From the cell containing the given text, extract its center point as [x, y] coordinate. 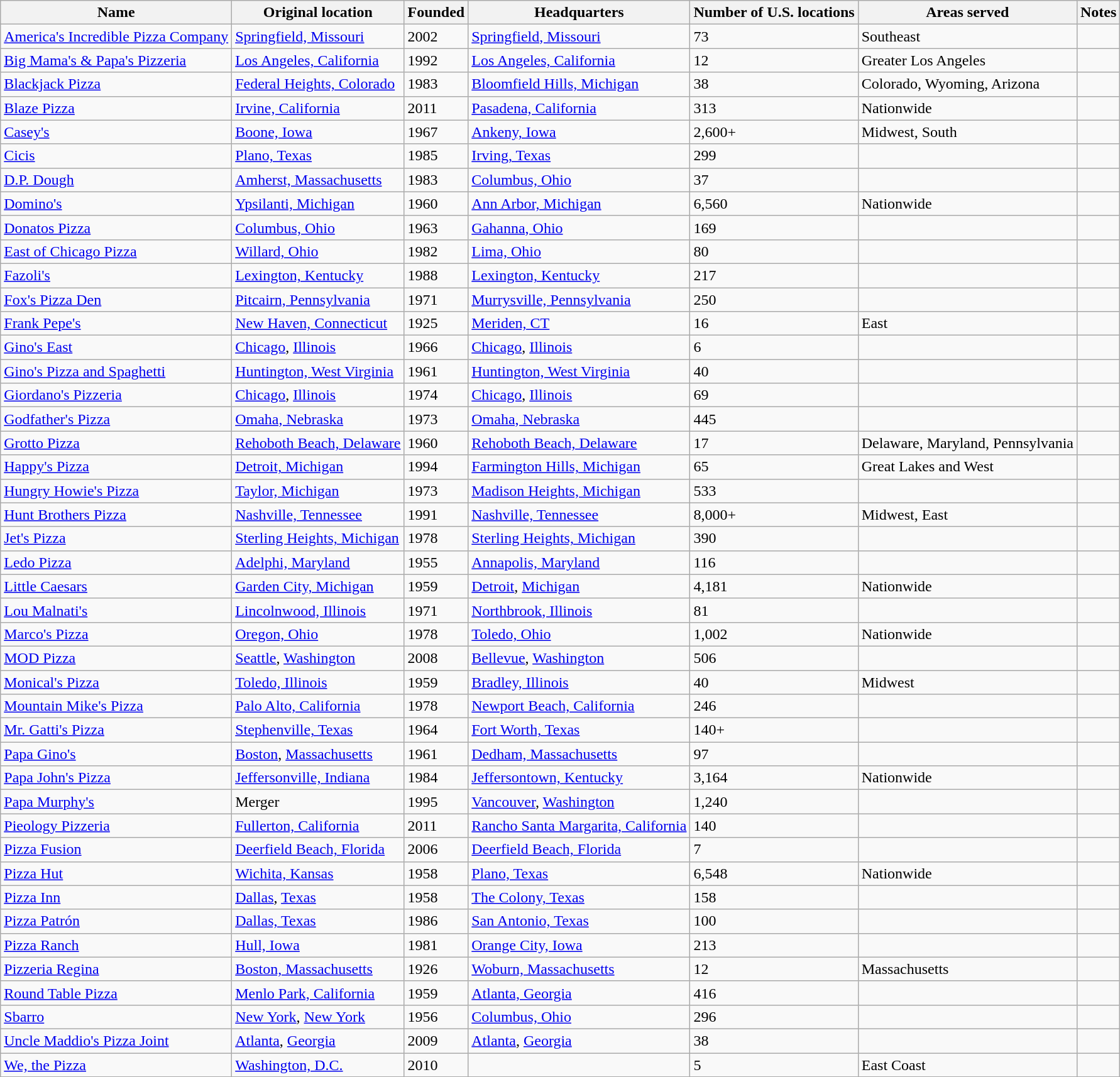
Fort Worth, Texas [579, 730]
Pizza Ranch [116, 945]
Big Mama's & Papa's Pizzeria [116, 60]
Amherst, Massachusetts [318, 180]
2002 [436, 36]
Original location [318, 13]
Great Lakes and West [967, 467]
Founded [436, 13]
Uncle Maddio's Pizza Joint [116, 1041]
Wichita, Kansas [318, 873]
1984 [436, 778]
Gino's East [116, 347]
Rancho Santa Margarita, California [579, 826]
Ledo Pizza [116, 562]
Pizzeria Regina [116, 969]
Papa Gino's [116, 754]
Vancouver, Washington [579, 802]
2,600+ [774, 132]
Jeffersontown, Kentucky [579, 778]
Taylor, Michigan [318, 491]
Fullerton, California [318, 826]
Number of U.S. locations [774, 13]
65 [774, 467]
The Colony, Texas [579, 897]
Round Table Pizza [116, 993]
158 [774, 897]
3,164 [774, 778]
Menlo Park, California [318, 993]
Godfather's Pizza [116, 419]
Colorado, Wyoming, Arizona [967, 84]
Northbrook, Illinois [579, 610]
Little Caesars [116, 586]
80 [774, 251]
140+ [774, 730]
Happy's Pizza [116, 467]
Greater Los Angeles [967, 60]
Casey's [116, 132]
140 [774, 826]
Midwest [967, 682]
69 [774, 395]
Midwest, South [967, 132]
Notes [1098, 13]
We, the Pizza [116, 1065]
Gahanna, Ohio [579, 227]
416 [774, 993]
Mountain Mike's Pizza [116, 706]
Papa John's Pizza [116, 778]
East Coast [967, 1065]
1985 [436, 156]
Pizza Inn [116, 897]
Donatos Pizza [116, 227]
213 [774, 945]
37 [774, 180]
1956 [436, 1017]
Irving, Texas [579, 156]
Midwest, East [967, 515]
2006 [436, 850]
Oregon, Ohio [318, 634]
East of Chicago Pizza [116, 251]
Annapolis, Maryland [579, 562]
1974 [436, 395]
Woburn, Massachusetts [579, 969]
Newport Beach, California [579, 706]
250 [774, 300]
Murrysville, Pennsylvania [579, 300]
Marco's Pizza [116, 634]
Bloomfield Hills, Michigan [579, 84]
Lima, Ohio [579, 251]
Palo Alto, California [318, 706]
Hull, Iowa [318, 945]
Ypsilanti, Michigan [318, 204]
1,002 [774, 634]
Frank Pepe's [116, 324]
Hungry Howie's Pizza [116, 491]
4,181 [774, 586]
Domino's [116, 204]
New York, New York [318, 1017]
Jeffersonville, Indiana [318, 778]
Pizza Fusion [116, 850]
1988 [436, 275]
217 [774, 275]
Farmington Hills, Michigan [579, 467]
Lou Malnati's [116, 610]
100 [774, 921]
Toledo, Ohio [579, 634]
1995 [436, 802]
Boone, Iowa [318, 132]
1966 [436, 347]
Southeast [967, 36]
299 [774, 156]
533 [774, 491]
Pasadena, California [579, 108]
New Haven, Connecticut [318, 324]
Pizza Patrón [116, 921]
Dedham, Massachusetts [579, 754]
Bellevue, Washington [579, 658]
8,000+ [774, 515]
1994 [436, 467]
1991 [436, 515]
169 [774, 227]
MOD Pizza [116, 658]
Merger [318, 802]
Name [116, 13]
Ankeny, Iowa [579, 132]
Sbarro [116, 1017]
America's Incredible Pizza Company [116, 36]
Mr. Gatti's Pizza [116, 730]
1986 [436, 921]
390 [774, 538]
1963 [436, 227]
Toledo, Illinois [318, 682]
Headquarters [579, 13]
Grotto Pizza [116, 443]
16 [774, 324]
7 [774, 850]
Washington, D.C. [318, 1065]
73 [774, 36]
Giordano's Pizzeria [116, 395]
1967 [436, 132]
1982 [436, 251]
Cicis [116, 156]
2010 [436, 1065]
1925 [436, 324]
Massachusetts [967, 969]
2008 [436, 658]
Orange City, Iowa [579, 945]
97 [774, 754]
Delaware, Maryland, Pennsylvania [967, 443]
506 [774, 658]
5 [774, 1065]
East [967, 324]
6,548 [774, 873]
Fox's Pizza Den [116, 300]
Adelphi, Maryland [318, 562]
Pitcairn, Pennsylvania [318, 300]
Fazoli's [116, 275]
Areas served [967, 13]
San Antonio, Texas [579, 921]
1992 [436, 60]
1,240 [774, 802]
1955 [436, 562]
6 [774, 347]
17 [774, 443]
Stephenville, Texas [318, 730]
296 [774, 1017]
Jet's Pizza [116, 538]
Irvine, California [318, 108]
Gino's Pizza and Spaghetti [116, 371]
6,560 [774, 204]
Blackjack Pizza [116, 84]
Papa Murphy's [116, 802]
Willard, Ohio [318, 251]
Monical's Pizza [116, 682]
Madison Heights, Michigan [579, 491]
116 [774, 562]
1926 [436, 969]
Ann Arbor, Michigan [579, 204]
1964 [436, 730]
Pizza Hut [116, 873]
Federal Heights, Colorado [318, 84]
Meriden, CT [579, 324]
246 [774, 706]
Lincolnwood, Illinois [318, 610]
2009 [436, 1041]
313 [774, 108]
445 [774, 419]
Garden City, Michigan [318, 586]
Bradley, Illinois [579, 682]
D.P. Dough [116, 180]
1981 [436, 945]
Blaze Pizza [116, 108]
Hunt Brothers Pizza [116, 515]
81 [774, 610]
Seattle, Washington [318, 658]
Pieology Pizzeria [116, 826]
